Scan for the cell matching the given text and deliver its [X, Y] coordinate at center. 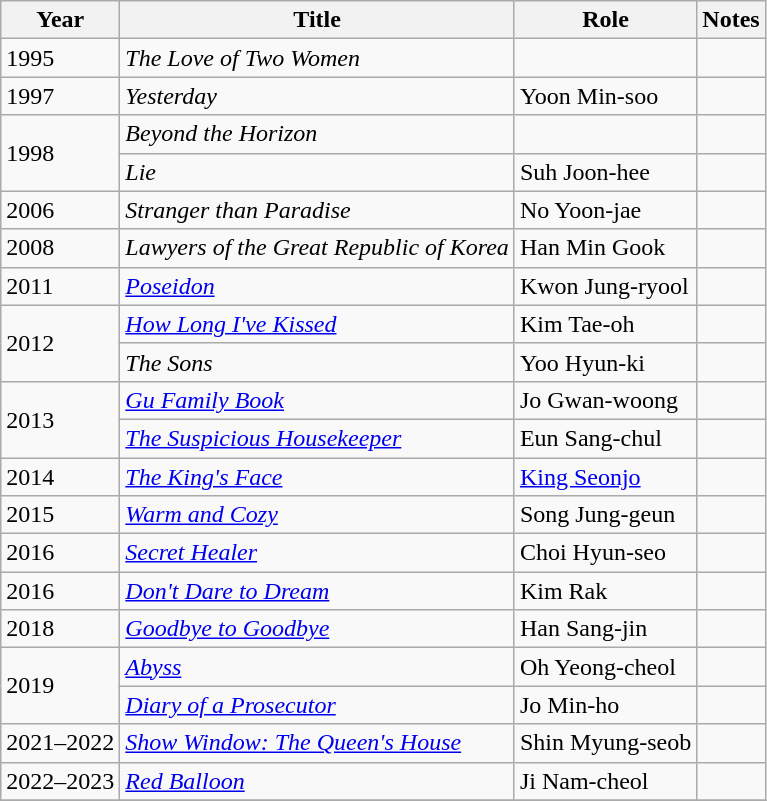
The Love of Two Women [318, 58]
The King's Face [318, 477]
Warm and Cozy [318, 515]
2008 [60, 248]
Goodbye to Goodbye [318, 629]
Don't Dare to Dream [318, 591]
2018 [60, 629]
Beyond the Horizon [318, 134]
Diary of a Prosecutor [318, 705]
Abyss [318, 667]
Stranger than Paradise [318, 210]
2011 [60, 286]
2022–2023 [60, 781]
Ji Nam-cheol [605, 781]
Role [605, 20]
Kwon Jung-ryool [605, 286]
Yesterday [318, 96]
The Suspicious Housekeeper [318, 438]
Kim Rak [605, 591]
Notes [731, 20]
2012 [60, 343]
Poseidon [318, 286]
Han Min Gook [605, 248]
Jo Min-ho [605, 705]
Eun Sang-chul [605, 438]
Yoon Min-soo [605, 96]
Yoo Hyun-ki [605, 362]
2021–2022 [60, 743]
1997 [60, 96]
No Yoon-jae [605, 210]
2006 [60, 210]
2019 [60, 686]
King Seonjo [605, 477]
1998 [60, 153]
Shin Myung-seob [605, 743]
Red Balloon [318, 781]
Oh Yeong-cheol [605, 667]
2013 [60, 419]
Gu Family Book [318, 400]
1995 [60, 58]
Jo Gwan-woong [605, 400]
Year [60, 20]
Kim Tae-oh [605, 324]
Title [318, 20]
The Sons [318, 362]
Choi Hyun-seo [605, 553]
Lawyers of the Great Republic of Korea [318, 248]
Song Jung-geun [605, 515]
2015 [60, 515]
Suh Joon-hee [605, 172]
Han Sang-jin [605, 629]
Lie [318, 172]
2014 [60, 477]
How Long I've Kissed [318, 324]
Show Window: The Queen's House [318, 743]
Secret Healer [318, 553]
